Detect which cell encompasses the target text, then output its (x, y) center coordinate. 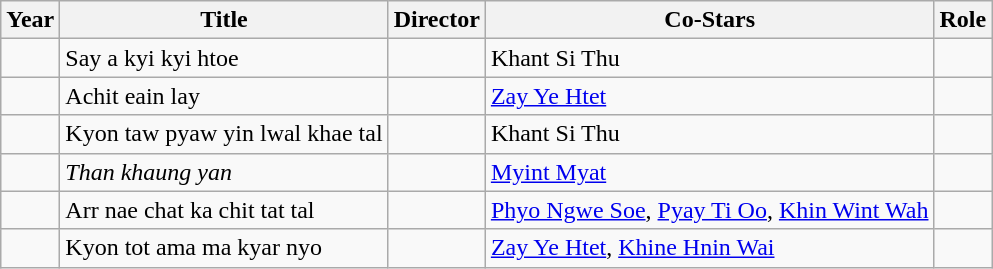
Kyon tot ama ma kyar nyo (224, 248)
Than khaung yan (224, 172)
Myint Myat (710, 172)
Director (436, 20)
Phyo Ngwe Soe, Pyay Ti Oo, Khin Wint Wah (710, 210)
Kyon taw pyaw yin lwal khae tal (224, 134)
Arr nae chat ka chit tat tal (224, 210)
Co-Stars (710, 20)
Title (224, 20)
Zay Ye Htet (710, 96)
Role (963, 20)
Say a kyi kyi htoe (224, 58)
Year (30, 20)
Zay Ye Htet, Khine Hnin Wai (710, 248)
Achit eain lay (224, 96)
